Capture the cell that displays the provided text and extract its (X, Y) central coordinate. 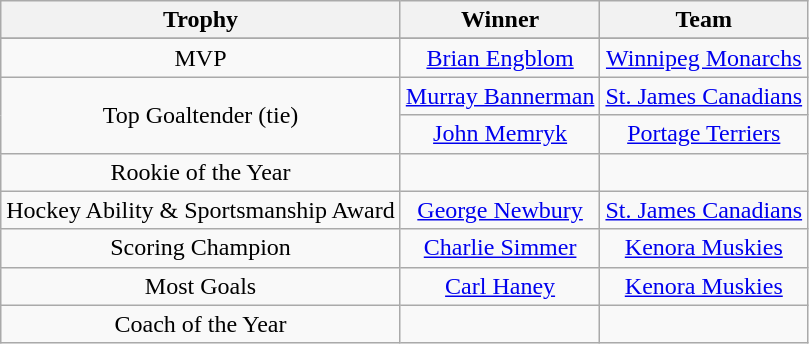
Coach of the Year (201, 324)
Carl Haney (500, 286)
George Newbury (500, 210)
Top Goaltender (tie) (201, 115)
John Memryk (500, 134)
Charlie Simmer (500, 248)
Portage Terriers (704, 134)
Scoring Champion (201, 248)
Murray Bannerman (500, 96)
Winnipeg Monarchs (704, 58)
Team (704, 20)
Hockey Ability & Sportsmanship Award (201, 210)
MVP (201, 58)
Most Goals (201, 286)
Rookie of the Year (201, 172)
Brian Engblom (500, 58)
Winner (500, 20)
Trophy (201, 20)
